Extract the [X, Y] coordinate from the center of the cell holding the provided text.  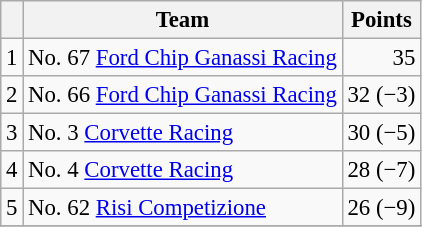
3 [12, 133]
No. 3 Corvette Racing [182, 133]
28 (−7) [381, 170]
No. 62 Risi Competizione [182, 208]
Team [182, 20]
1 [12, 58]
2 [12, 95]
32 (−3) [381, 95]
35 [381, 58]
4 [12, 170]
No. 67 Ford Chip Ganassi Racing [182, 58]
26 (−9) [381, 208]
No. 66 Ford Chip Ganassi Racing [182, 95]
5 [12, 208]
30 (−5) [381, 133]
No. 4 Corvette Racing [182, 170]
Points [381, 20]
